Provide the (x, y) coordinate of the cell's center where the given text is located.  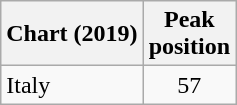
Italy (72, 85)
57 (189, 85)
Peakposition (189, 34)
Chart (2019) (72, 34)
